For the text-containing cell, return its midpoint in (x, y) coordinate format. 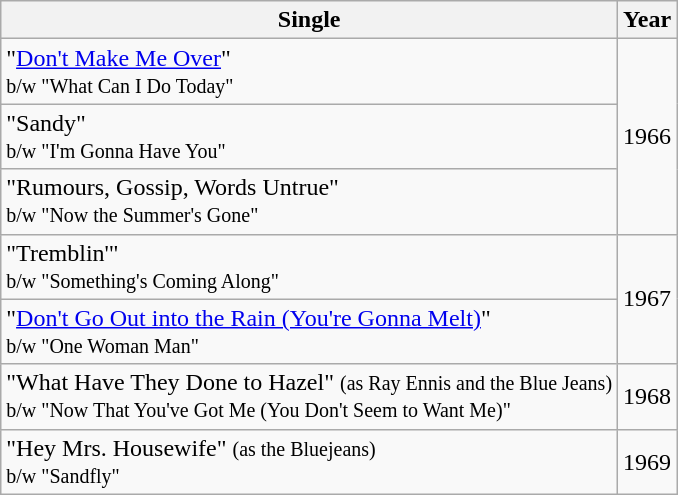
"What Have They Done to Hazel" (as Ray Ennis and the Blue Jeans)b/w "Now That You've Got Me (You Don't Seem to Want Me)" (310, 396)
1968 (648, 396)
"Sandy"b/w "I'm Gonna Have You" (310, 136)
1969 (648, 462)
"Don't Go Out into the Rain (You're Gonna Melt)"b/w "One Woman Man" (310, 332)
1967 (648, 299)
Year (648, 20)
"Rumours, Gossip, Words Untrue"b/w "Now the Summer's Gone" (310, 202)
"Don't Make Me Over"b/w "What Can I Do Today" (310, 72)
1966 (648, 136)
"Tremblin'"b/w "Something's Coming Along" (310, 266)
"Hey Mrs. Housewife" (as the Bluejeans)b/w "Sandfly" (310, 462)
Single (310, 20)
